Scan for the cell matching the given text and deliver its (X, Y) coordinate at center. 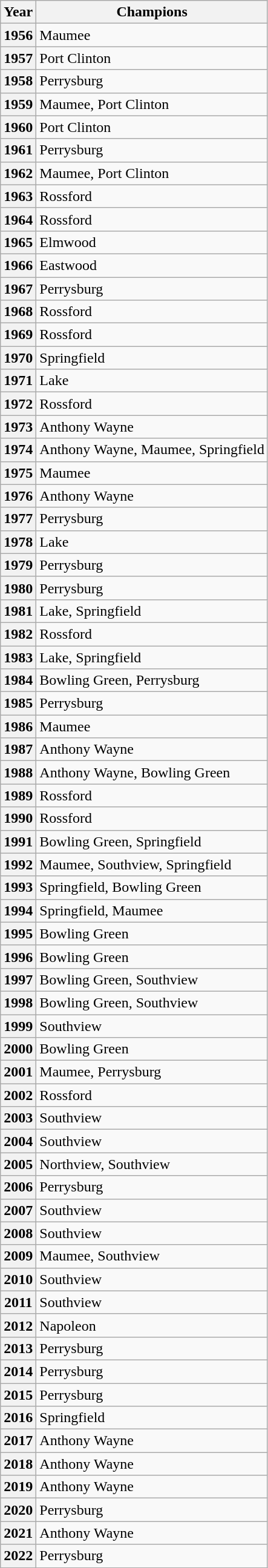
2003 (18, 1118)
1996 (18, 957)
1964 (18, 219)
1956 (18, 35)
1992 (18, 865)
1965 (18, 242)
1985 (18, 703)
1983 (18, 657)
Champions (152, 12)
Maumee, Southview, Springfield (152, 865)
2008 (18, 1233)
2005 (18, 1164)
2019 (18, 1487)
2016 (18, 1418)
1959 (18, 104)
2013 (18, 1348)
Northview, Southview (152, 1164)
2000 (18, 1049)
2011 (18, 1302)
2015 (18, 1394)
2009 (18, 1256)
1972 (18, 404)
1967 (18, 289)
1987 (18, 749)
1994 (18, 911)
Springfield, Bowling Green (152, 888)
2007 (18, 1210)
1977 (18, 519)
1961 (18, 150)
1998 (18, 1003)
1995 (18, 934)
2002 (18, 1095)
Elmwood (152, 242)
1969 (18, 335)
Bowling Green, Perrysburg (152, 680)
Anthony Wayne, Bowling Green (152, 772)
1982 (18, 634)
2006 (18, 1187)
2012 (18, 1325)
1980 (18, 588)
1973 (18, 427)
1958 (18, 81)
1991 (18, 842)
1986 (18, 726)
1978 (18, 542)
2001 (18, 1072)
1989 (18, 796)
1979 (18, 565)
1960 (18, 127)
1981 (18, 611)
Anthony Wayne, Maumee, Springfield (152, 450)
Maumee, Perrysburg (152, 1072)
1984 (18, 680)
1975 (18, 473)
1962 (18, 173)
1999 (18, 1026)
2021 (18, 1533)
2004 (18, 1141)
Springfield, Maumee (152, 911)
1990 (18, 819)
Year (18, 12)
2014 (18, 1371)
1966 (18, 265)
2017 (18, 1441)
1976 (18, 496)
Eastwood (152, 265)
Maumee, Southview (152, 1256)
1970 (18, 358)
1968 (18, 312)
1988 (18, 772)
1957 (18, 58)
1971 (18, 381)
2018 (18, 1464)
2022 (18, 1556)
Bowling Green, Springfield (152, 842)
1974 (18, 450)
Napoleon (152, 1325)
1993 (18, 888)
2020 (18, 1510)
1997 (18, 980)
1963 (18, 196)
2010 (18, 1279)
